Detect which cell encompasses the target text, then output its (X, Y) center coordinate. 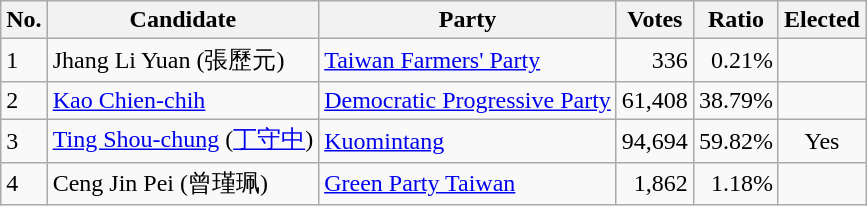
4 (24, 184)
Yes (822, 140)
1.18% (736, 184)
No. (24, 20)
94,694 (654, 140)
1,862 (654, 184)
Jhang Li Yuan (張歷元) (183, 60)
Party (468, 20)
336 (654, 60)
2 (24, 100)
Ting Shou-chung (丁守中) (183, 140)
61,408 (654, 100)
Candidate (183, 20)
Kuomintang (468, 140)
Votes (654, 20)
Democratic Progressive Party (468, 100)
Ratio (736, 20)
Ceng Jin Pei (曾瑾珮) (183, 184)
Taiwan Farmers' Party (468, 60)
Green Party Taiwan (468, 184)
59.82% (736, 140)
3 (24, 140)
0.21% (736, 60)
Elected (822, 20)
1 (24, 60)
38.79% (736, 100)
Kao Chien-chih (183, 100)
